From the cell containing the given text, extract its center point as [X, Y] coordinate. 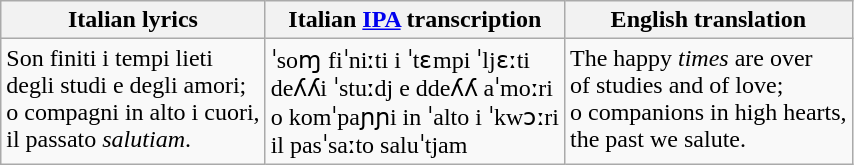
The happy times are overof studies and of love;o companions in high hearts,the past we salute. [708, 102]
Son finiti i tempi lietidegli studi e degli amori;o compagni in alto i cuori,il passato salutiam. [133, 102]
English translation [708, 20]
Italian IPA transcription [414, 20]
Italian lyrics [133, 20]
ˈsoɱ fiˈniːti i ˈtɛmpi ˈljɛːtideʎʎi ˈstuːdj e ddeʎʎ aˈmoːrio komˈpaɲɲi in ˈalto i ˈkwɔːriil pasˈsaːto saluˈtjam [414, 102]
